For the text-containing cell, return its midpoint in (x, y) coordinate format. 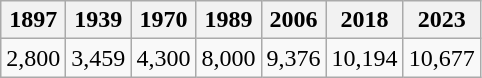
10,194 (364, 58)
1897 (34, 20)
10,677 (442, 58)
2006 (294, 20)
4,300 (164, 58)
2,800 (34, 58)
3,459 (98, 58)
8,000 (228, 58)
1939 (98, 20)
1970 (164, 20)
2018 (364, 20)
2023 (442, 20)
1989 (228, 20)
9,376 (294, 58)
